Detect which cell encompasses the target text, then output its [X, Y] center coordinate. 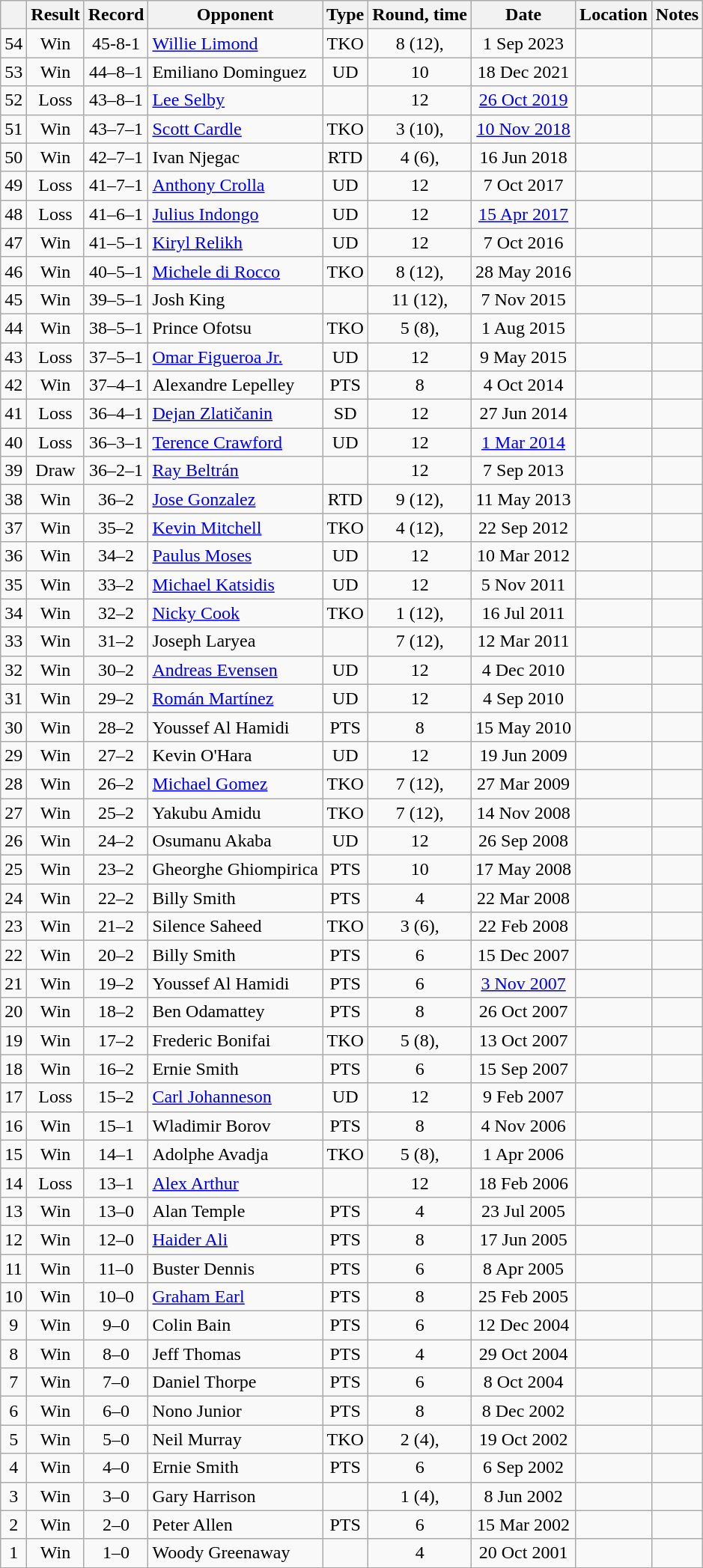
Andreas Evensen [235, 670]
17–2 [116, 1040]
25 [13, 870]
5 [13, 1439]
Date [524, 15]
15–2 [116, 1097]
Daniel Thorpe [235, 1382]
11 [13, 1269]
36 [13, 556]
13 Oct 2007 [524, 1040]
4 Sep 2010 [524, 698]
15 Mar 2002 [524, 1525]
27–2 [116, 755]
Emiliano Dominguez [235, 72]
20 [13, 1012]
3 (6), [420, 927]
Alex Arthur [235, 1183]
15 Dec 2007 [524, 955]
11–0 [116, 1269]
26 Oct 2007 [524, 1012]
Osumanu Akaba [235, 841]
41–6–1 [116, 214]
22 [13, 955]
6–0 [116, 1411]
5–0 [116, 1439]
40–5–1 [116, 271]
22 Sep 2012 [524, 528]
39–5–1 [116, 299]
9 [13, 1326]
29–2 [116, 698]
36–2 [116, 499]
10 Mar 2012 [524, 556]
Julius Indongo [235, 214]
52 [13, 100]
19 [13, 1040]
10 Nov 2018 [524, 129]
Alan Temple [235, 1211]
3 (10), [420, 129]
Carl Johanneson [235, 1097]
43–8–1 [116, 100]
Silence Saheed [235, 927]
12–0 [116, 1239]
16 [13, 1126]
Gary Harrison [235, 1496]
26 Sep 2008 [524, 841]
15 Apr 2017 [524, 214]
10–0 [116, 1297]
35–2 [116, 528]
28–2 [116, 727]
41–5–1 [116, 242]
20 Oct 2001 [524, 1553]
45-8-1 [116, 43]
28 [13, 784]
Draw [55, 471]
Nicky Cook [235, 613]
39 [13, 471]
40 [13, 442]
42 [13, 385]
1 Mar 2014 [524, 442]
25–2 [116, 812]
30 [13, 727]
Dejan Zlatičanin [235, 414]
Jeff Thomas [235, 1354]
5 Nov 2011 [524, 585]
16 Jul 2011 [524, 613]
13–0 [116, 1211]
Alexandre Lepelley [235, 385]
Colin Bain [235, 1326]
Prince Ofotsu [235, 328]
4 Oct 2014 [524, 385]
6 Sep 2002 [524, 1468]
8 Jun 2002 [524, 1496]
Omar Figueroa Jr. [235, 357]
36–4–1 [116, 414]
37–4–1 [116, 385]
36–3–1 [116, 442]
SD [344, 414]
Buster Dennis [235, 1269]
Gheorghe Ghiompirica [235, 870]
22–2 [116, 898]
Ivan Njegac [235, 157]
Kevin Mitchell [235, 528]
16–2 [116, 1069]
15 Sep 2007 [524, 1069]
22 Mar 2008 [524, 898]
11 (12), [420, 299]
19 Oct 2002 [524, 1439]
Ben Odamattey [235, 1012]
8 Oct 2004 [524, 1382]
Adolphe Avadja [235, 1154]
Kevin O'Hara [235, 755]
Peter Allen [235, 1525]
31 [13, 698]
Wladimir Borov [235, 1126]
47 [13, 242]
Kiryl Relikh [235, 242]
2 [13, 1525]
17 [13, 1097]
15–1 [116, 1126]
Román Martínez [235, 698]
31–2 [116, 641]
28 May 2016 [524, 271]
26 [13, 841]
20–2 [116, 955]
32–2 [116, 613]
2 (4), [420, 1439]
4 (6), [420, 157]
37–5–1 [116, 357]
15 May 2010 [524, 727]
Result [55, 15]
14 [13, 1183]
Nono Junior [235, 1411]
17 Jun 2005 [524, 1239]
34 [13, 613]
Michael Gomez [235, 784]
11 May 2013 [524, 499]
Jose Gonzalez [235, 499]
23 Jul 2005 [524, 1211]
12 Mar 2011 [524, 641]
Round, time [420, 15]
24–2 [116, 841]
Woody Greenaway [235, 1553]
21–2 [116, 927]
18 [13, 1069]
32 [13, 670]
54 [13, 43]
51 [13, 129]
Willie Limond [235, 43]
19–2 [116, 983]
1–0 [116, 1553]
50 [13, 157]
1 (12), [420, 613]
Lee Selby [235, 100]
7 Oct 2016 [524, 242]
4 Dec 2010 [524, 670]
34–2 [116, 556]
Anthony Crolla [235, 186]
Notes [677, 15]
16 Jun 2018 [524, 157]
13 [13, 1211]
29 Oct 2004 [524, 1354]
27 Mar 2009 [524, 784]
12 Dec 2004 [524, 1326]
4 (12), [420, 528]
7 Oct 2017 [524, 186]
7 [13, 1382]
Yakubu Amidu [235, 812]
27 [13, 812]
Paulus Moses [235, 556]
Opponent [235, 15]
7 Sep 2013 [524, 471]
15 [13, 1154]
26 Oct 2019 [524, 100]
Record [116, 15]
33 [13, 641]
27 Jun 2014 [524, 414]
1 Sep 2023 [524, 43]
21 [13, 983]
1 (4), [420, 1496]
35 [13, 585]
9 Feb 2007 [524, 1097]
22 Feb 2008 [524, 927]
9–0 [116, 1326]
4 Nov 2006 [524, 1126]
Terence Crawford [235, 442]
17 May 2008 [524, 870]
30–2 [116, 670]
9 (12), [420, 499]
46 [13, 271]
Frederic Bonifai [235, 1040]
2–0 [116, 1525]
37 [13, 528]
36–2–1 [116, 471]
Neil Murray [235, 1439]
43–7–1 [116, 129]
8 Dec 2002 [524, 1411]
Scott Cardle [235, 129]
49 [13, 186]
53 [13, 72]
8 Apr 2005 [524, 1269]
Graham Earl [235, 1297]
38–5–1 [116, 328]
7–0 [116, 1382]
45 [13, 299]
38 [13, 499]
Josh King [235, 299]
43 [13, 357]
Type [344, 15]
19 Jun 2009 [524, 755]
44–8–1 [116, 72]
23–2 [116, 870]
Joseph Laryea [235, 641]
3 Nov 2007 [524, 983]
Michele di Rocco [235, 271]
1 [13, 1553]
Michael Katsidis [235, 585]
13–1 [116, 1183]
Haider Ali [235, 1239]
7 Nov 2015 [524, 299]
29 [13, 755]
14 Nov 2008 [524, 812]
9 May 2015 [524, 357]
1 Aug 2015 [524, 328]
26–2 [116, 784]
23 [13, 927]
42–7–1 [116, 157]
41–7–1 [116, 186]
24 [13, 898]
25 Feb 2005 [524, 1297]
33–2 [116, 585]
18–2 [116, 1012]
44 [13, 328]
3 [13, 1496]
4–0 [116, 1468]
48 [13, 214]
18 Feb 2006 [524, 1183]
18 Dec 2021 [524, 72]
Location [614, 15]
1 Apr 2006 [524, 1154]
41 [13, 414]
3–0 [116, 1496]
Ray Beltrán [235, 471]
8–0 [116, 1354]
14–1 [116, 1154]
